Locate the cell with the specified text and output its [X, Y] center coordinate. 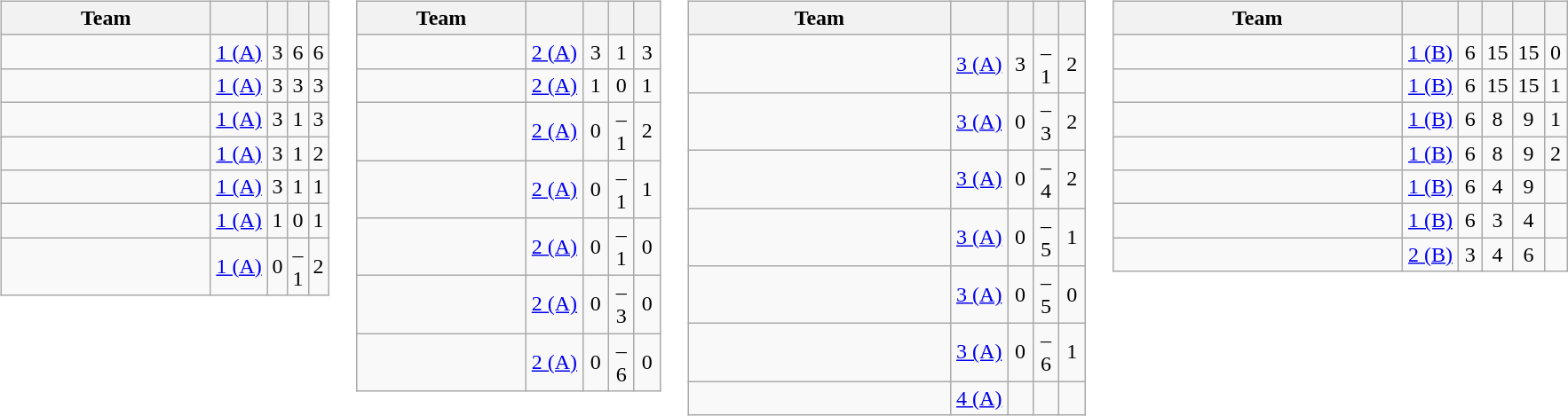
4 (A) [979, 398]
–4 [1046, 179]
2 (B) [1430, 255]
